Locate the cell with the specified text and output its (x, y) center coordinate. 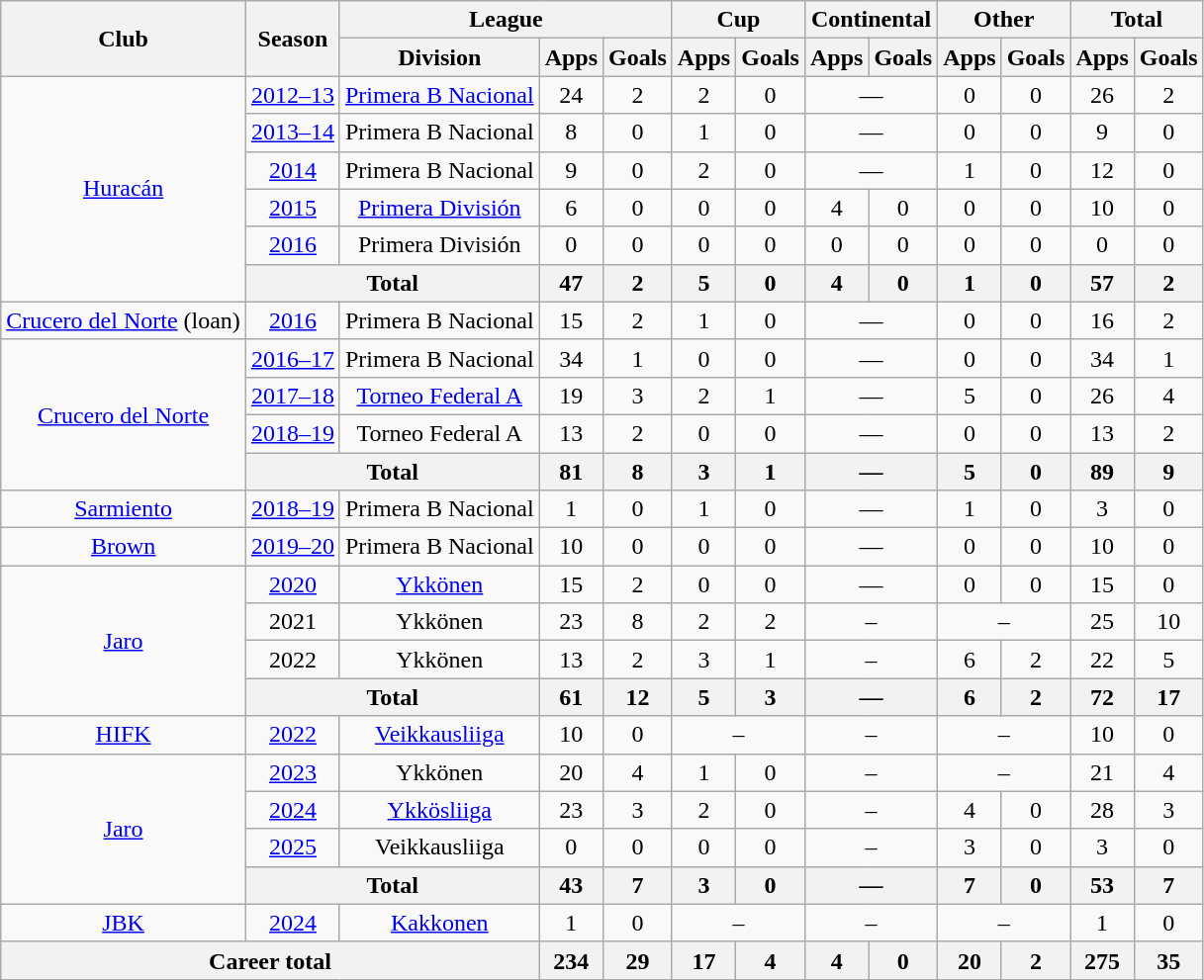
Crucero del Norte (loan) (124, 320)
21 (1102, 772)
Cup (738, 20)
League (506, 20)
81 (571, 472)
2021 (293, 622)
61 (571, 697)
Crucero del Norte (124, 414)
57 (1102, 283)
Other (1004, 20)
2017–18 (293, 396)
16 (1102, 320)
275 (1102, 960)
2019–20 (293, 547)
47 (571, 283)
234 (571, 960)
2013–14 (293, 133)
Season (293, 39)
2016–17 (293, 358)
Club (124, 39)
Kakkonen (439, 923)
22 (1102, 660)
29 (638, 960)
2015 (293, 208)
72 (1102, 697)
19 (571, 396)
25 (1102, 622)
53 (1102, 885)
2012–13 (293, 95)
Huracán (124, 189)
89 (1102, 472)
2025 (293, 847)
Division (439, 57)
2020 (293, 584)
Continental (871, 20)
2014 (293, 170)
Career total (270, 960)
JBK (124, 923)
2023 (293, 772)
24 (571, 95)
28 (1102, 810)
Ykkösliiga (439, 810)
Sarmiento (124, 509)
43 (571, 885)
Brown (124, 547)
35 (1168, 960)
HIFK (124, 735)
